Scan for the cell matching the given text and deliver its (X, Y) coordinate at center. 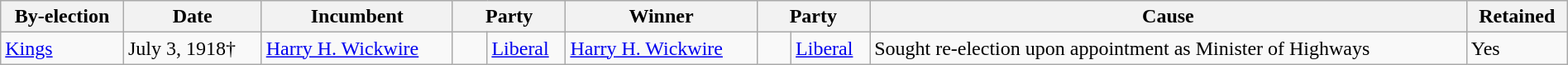
Incumbent (357, 17)
Cause (1169, 17)
Winner (662, 17)
Retained (1517, 17)
Date (192, 17)
Kings (63, 48)
Yes (1517, 48)
Sought re-election upon appointment as Minister of Highways (1169, 48)
July 3, 1918† (192, 48)
By-election (63, 17)
